Pinpoint the cell where the given text exists, returning its (x, y) midpoint coordinate. 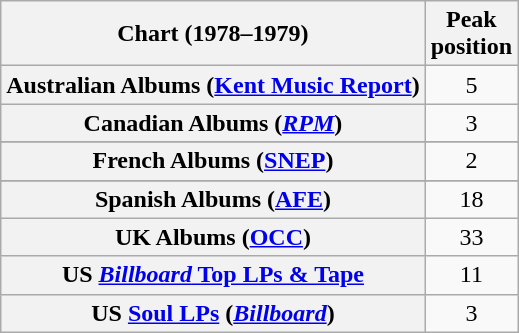
33 (471, 237)
Australian Albums (Kent Music Report) (213, 85)
French Albums (SNEP) (213, 161)
Canadian Albums (RPM) (213, 123)
2 (471, 161)
5 (471, 85)
US Soul LPs (Billboard) (213, 313)
11 (471, 275)
US Billboard Top LPs & Tape (213, 275)
18 (471, 199)
UK Albums (OCC) (213, 237)
Chart (1978–1979) (213, 34)
Peakposition (471, 34)
Spanish Albums (AFE) (213, 199)
